Identify which cell holds the provided text, then report its (X, Y) central coordinate. 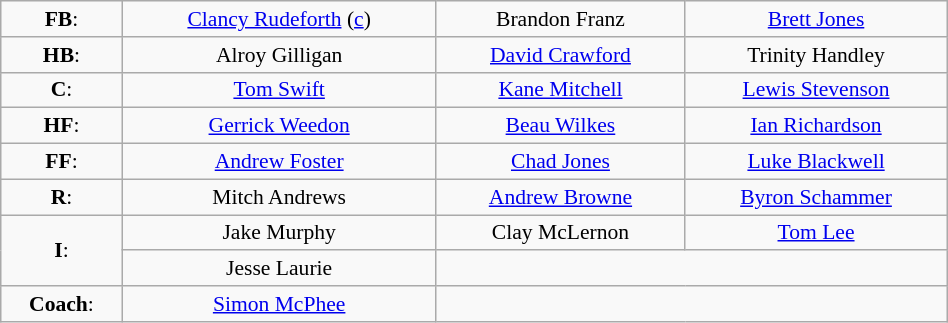
Lewis Stevenson (816, 90)
Jesse Laurie (279, 269)
Jake Murphy (279, 233)
Simon McPhee (279, 304)
R: (62, 197)
Ian Richardson (816, 126)
David Crawford (560, 55)
Brandon Franz (560, 19)
Gerrick Weedon (279, 126)
FF: (62, 162)
Clancy Rudeforth (c) (279, 19)
Brett Jones (816, 19)
Mitch Andrews (279, 197)
C: (62, 90)
HF: (62, 126)
Alroy Gilligan (279, 55)
Andrew Foster (279, 162)
Luke Blackwell (816, 162)
Beau Wilkes (560, 126)
FB: (62, 19)
HB: (62, 55)
Andrew Browne (560, 197)
Trinity Handley (816, 55)
Coach: (62, 304)
Clay McLernon (560, 233)
Tom Lee (816, 233)
Tom Swift (279, 90)
Chad Jones (560, 162)
Byron Schammer (816, 197)
I: (62, 250)
Kane Mitchell (560, 90)
